Extract the [x, y] coordinate from the center of the cell holding the provided text.  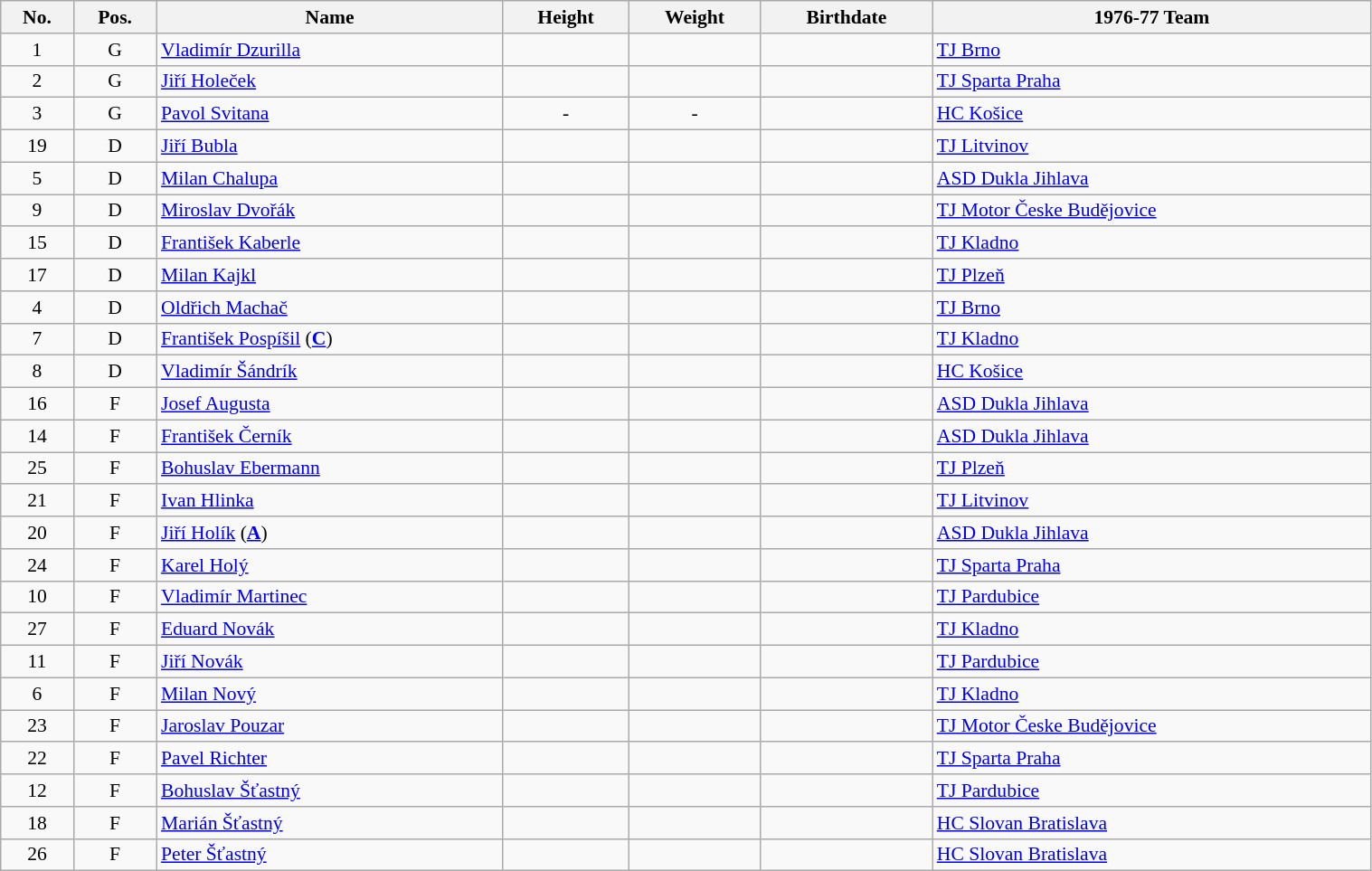
Weight [695, 17]
Milan Chalupa [329, 178]
Jiří Holeček [329, 81]
18 [37, 823]
Birthdate [847, 17]
Jiří Bubla [329, 147]
Jiří Holík (A) [329, 533]
Vladimír Dzurilla [329, 50]
Height [566, 17]
Pavel Richter [329, 759]
9 [37, 211]
Pavol Svitana [329, 114]
Oldřich Machač [329, 308]
Jiří Novák [329, 662]
Vladimír Martinec [329, 597]
26 [37, 855]
19 [37, 147]
21 [37, 501]
15 [37, 243]
16 [37, 404]
Eduard Novák [329, 630]
11 [37, 662]
1 [37, 50]
Bohuslav Ebermann [329, 469]
Miroslav Dvořák [329, 211]
Vladimír Šándrík [329, 372]
7 [37, 339]
Karel Holý [329, 565]
1976-77 Team [1152, 17]
5 [37, 178]
Jaroslav Pouzar [329, 726]
2 [37, 81]
23 [37, 726]
20 [37, 533]
Bohuslav Šťastný [329, 791]
14 [37, 436]
František Kaberle [329, 243]
4 [37, 308]
3 [37, 114]
10 [37, 597]
Pos. [115, 17]
6 [37, 694]
Milan Kajkl [329, 275]
František Černík [329, 436]
12 [37, 791]
8 [37, 372]
Name [329, 17]
Ivan Hlinka [329, 501]
Milan Nový [329, 694]
No. [37, 17]
22 [37, 759]
Marián Šťastný [329, 823]
24 [37, 565]
25 [37, 469]
František Pospíšil (C) [329, 339]
Peter Šťastný [329, 855]
17 [37, 275]
Josef Augusta [329, 404]
27 [37, 630]
